Return the [X, Y] coordinate for the center point of the cell that contains the specified text.  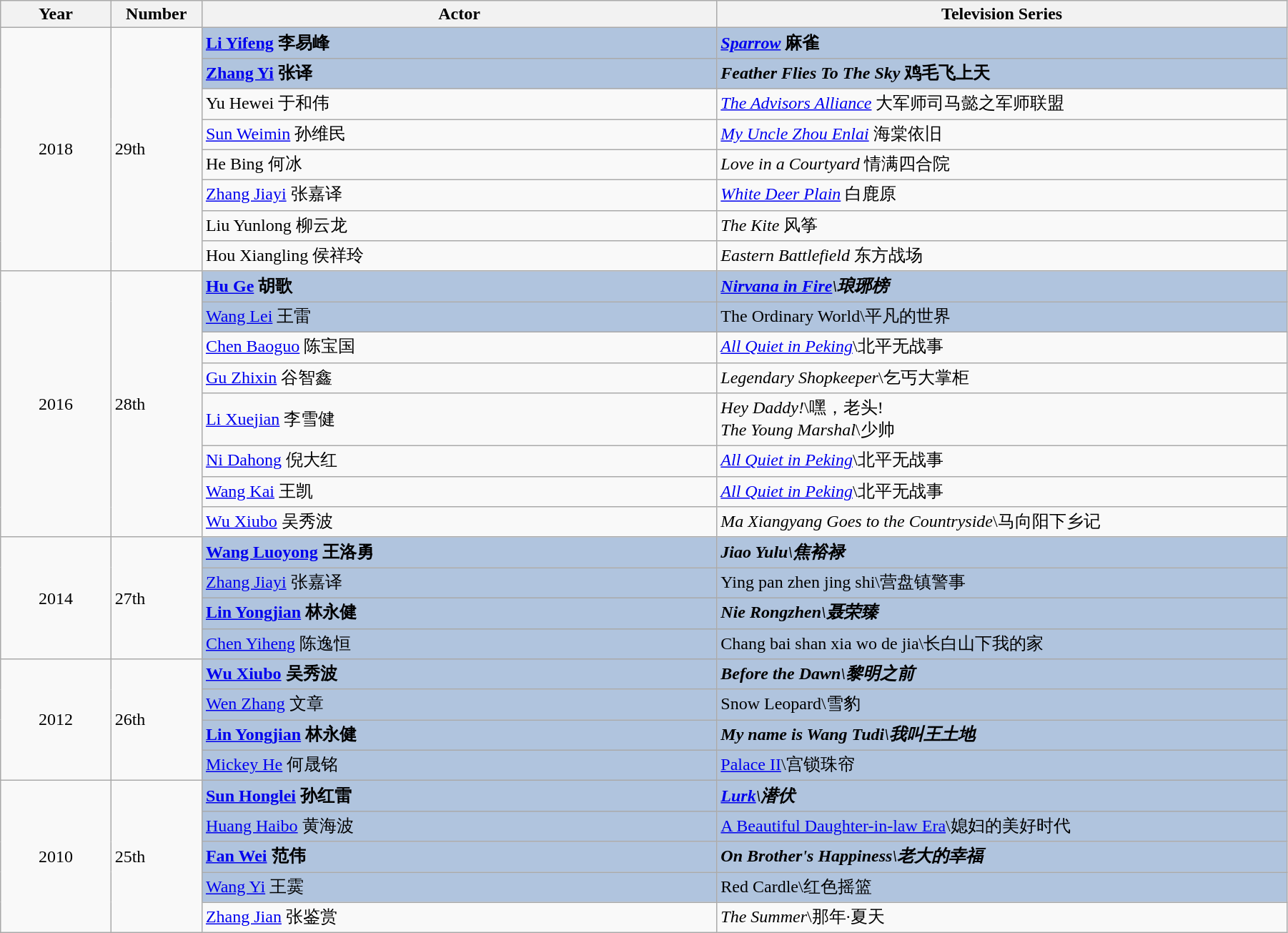
White Deer Plain 白鹿原 [1002, 196]
Mickey He 何晟铭 [459, 765]
Television Series [1002, 14]
Sparrow 麻雀 [1002, 43]
2016 [56, 404]
My Uncle Zhou Enlai 海棠依旧 [1002, 134]
25th [156, 857]
The Summer\那年·夏天 [1002, 918]
Huang Haibo 黄海波 [459, 826]
Wang Yi 王霙 [459, 888]
He Bing 何冰 [459, 164]
2014 [56, 598]
Sun Honglei 孙红雷 [459, 796]
Hey Daddy!\嘿，老头! The Young Marshal\少帅 [1002, 420]
Chang bai shan xia wo de jia\长白山下我的家 [1002, 643]
Year [56, 14]
The Advisors Alliance 大军师司马懿之军师联盟 [1002, 104]
My name is Wang Tudi\我叫王土地 [1002, 735]
27th [156, 598]
The Ordinary World\平凡的世界 [1002, 317]
Zhang Jian 张鉴赏 [459, 918]
Hu Ge 胡歌 [459, 286]
29th [156, 149]
Ying pan zhen jing shi\营盘镇警事 [1002, 583]
Legendary Shopkeeper\乞丐大掌柜 [1002, 377]
2018 [56, 149]
Eastern Battlefield 东方战场 [1002, 256]
Wen Zhang 文章 [459, 705]
Red Cardle\红色摇篮 [1002, 888]
Before the Dawn\黎明之前 [1002, 675]
Sun Weimin 孙维民 [459, 134]
Feather Flies To The Sky 鸡毛飞上天 [1002, 73]
Ma Xiangyang Goes to the Countryside\马向阳下乡记 [1002, 522]
Lurk\潜伏 [1002, 796]
Chen Baoguo 陈宝国 [459, 347]
Palace II\宫锁珠帘 [1002, 765]
Love in a Courtyard 情满四合院 [1002, 164]
Liu Yunlong 柳云龙 [459, 226]
A Beautiful Daughter-in-law Era\媳妇的美好时代 [1002, 826]
Chen Yiheng 陈逸恒 [459, 643]
Fan Wei 范伟 [459, 857]
Ni Dahong 倪大红 [459, 462]
Wang Lei 王雷 [459, 317]
Nie Rongzhen\聂荣臻 [1002, 613]
Wang Luoyong 王洛勇 [459, 552]
Nirvana in Fire\琅琊榜 [1002, 286]
Li Xuejian 李雪健 [459, 420]
Zhang Yi 张译 [459, 73]
2010 [56, 857]
Hou Xiangling 侯祥玲 [459, 256]
Gu Zhixin 谷智鑫 [459, 377]
Actor [459, 14]
Jiao Yulu\焦裕禄 [1002, 552]
26th [156, 720]
Wang Kai 王凯 [459, 492]
The Kite 风筝 [1002, 226]
28th [156, 404]
Number [156, 14]
Snow Leopard\雪豹 [1002, 705]
2012 [56, 720]
On Brother's Happiness\老大的幸福 [1002, 857]
Yu Hewei 于和伟 [459, 104]
Li Yifeng 李易峰 [459, 43]
